For the text-containing cell, return its midpoint in (x, y) coordinate format. 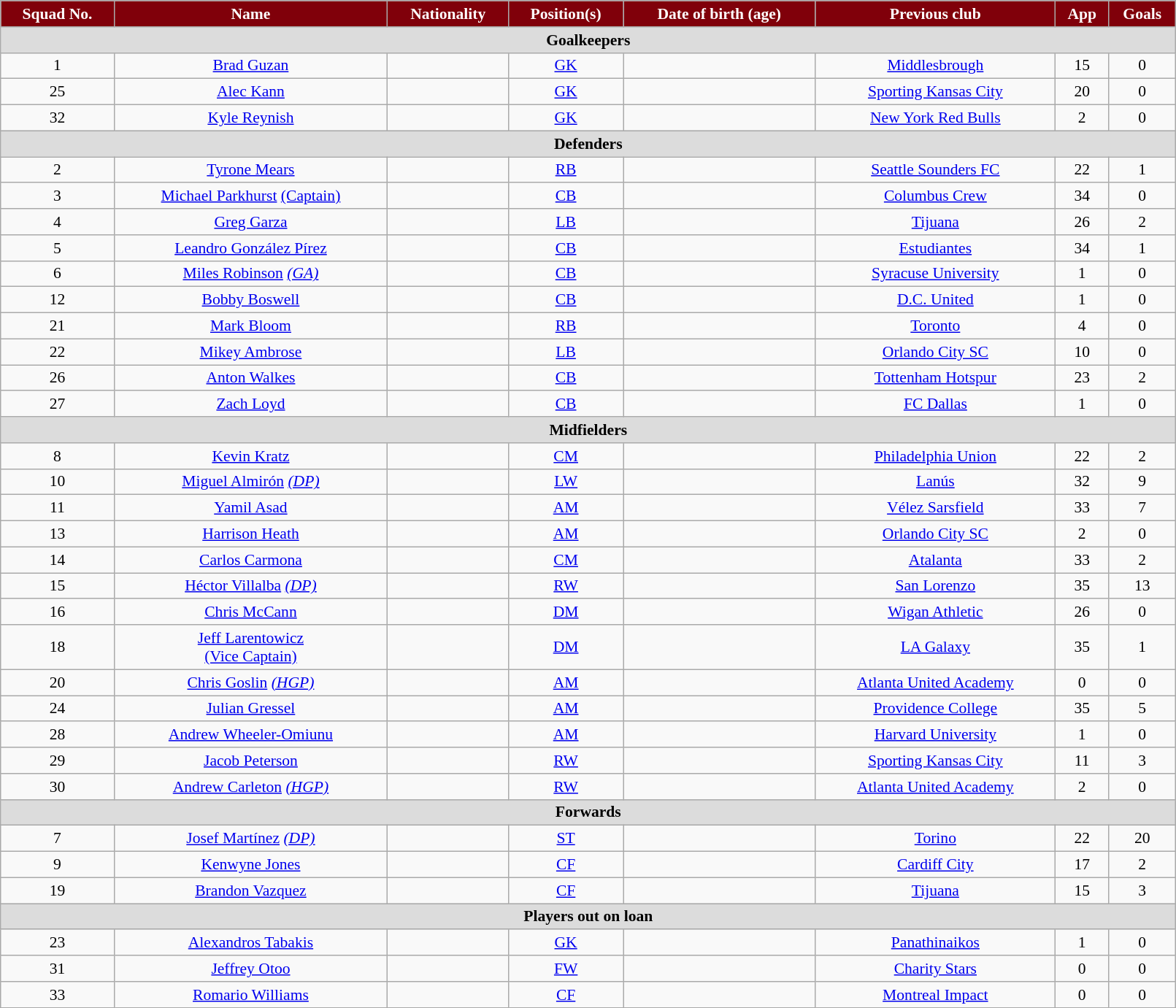
Alexandros Tabakis (251, 943)
Andrew Wheeler-Omiunu (251, 735)
Squad No. (57, 14)
Providence College (936, 709)
29 (57, 761)
Tottenham Hotspur (936, 378)
App (1082, 14)
Montreal Impact (936, 995)
16 (57, 612)
FC Dallas (936, 404)
Midfielders (588, 430)
Kevin Kratz (251, 456)
Columbus Crew (936, 196)
Nationality (448, 14)
Héctor Villalba (DP) (251, 586)
Kyle Reynish (251, 118)
24 (57, 709)
Name (251, 14)
Jeffrey Otoo (251, 969)
Goals (1142, 14)
Miguel Almirón (DP) (251, 482)
Torino (936, 839)
Cardiff City (936, 865)
Bobby Boswell (251, 300)
Panathinaikos (936, 943)
Miles Robinson (GA) (251, 274)
ST (566, 839)
LA Galaxy (936, 647)
New York Red Bulls (936, 118)
Chris Goslin (HGP) (251, 682)
19 (57, 890)
Julian Gressel (251, 709)
Carlos Carmona (251, 560)
Josef Martínez (DP) (251, 839)
Andrew Carleton (HGP) (251, 787)
Philadelphia Union (936, 456)
Seattle Sounders FC (936, 170)
30 (57, 787)
18 (57, 647)
Players out on loan (588, 917)
Harrison Heath (251, 534)
Michael Parkhurst (Captain) (251, 196)
Anton Walkes (251, 378)
Romario Williams (251, 995)
Chris McCann (251, 612)
Goalkeepers (588, 40)
Kenwyne Jones (251, 865)
Middlesbrough (936, 66)
Vélez Sarsfield (936, 508)
Atalanta (936, 560)
Brad Guzan (251, 66)
Tyrone Mears (251, 170)
Charity Stars (936, 969)
Estudiantes (936, 248)
Brandon Vazquez (251, 890)
28 (57, 735)
Leandro González Pírez (251, 248)
Zach Loyd (251, 404)
31 (57, 969)
14 (57, 560)
21 (57, 326)
San Lorenzo (936, 586)
D.C. United (936, 300)
Lanús (936, 482)
6 (57, 274)
8 (57, 456)
Previous club (936, 14)
Forwards (588, 812)
Alec Kann (251, 92)
Wigan Athletic (936, 612)
Mikey Ambrose (251, 352)
Jeff Larentowicz(Vice Captain) (251, 647)
Greg Garza (251, 222)
17 (1082, 865)
Yamil Asad (251, 508)
Syracuse University (936, 274)
25 (57, 92)
Harvard University (936, 735)
Toronto (936, 326)
27 (57, 404)
Defenders (588, 144)
Position(s) (566, 14)
12 (57, 300)
Mark Bloom (251, 326)
Date of birth (age) (720, 14)
Jacob Peterson (251, 761)
LW (566, 482)
FW (566, 969)
